Find where the given text appears and provide that cell's center as (X, Y) coordinate. 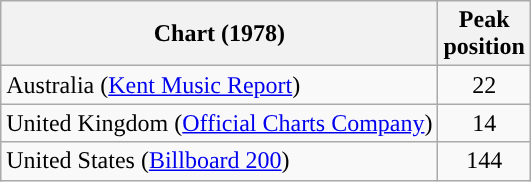
Peakposition (484, 34)
144 (484, 161)
Australia (Kent Music Report) (220, 85)
United Kingdom (Official Charts Company) (220, 123)
United States (Billboard 200) (220, 161)
14 (484, 123)
22 (484, 85)
Chart (1978) (220, 34)
